Return (x, y) of the center of cell containing provided text 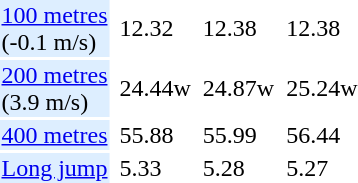
5.28 (238, 168)
200 metres (3.9 m/s) (54, 88)
55.99 (238, 135)
24.87w (238, 88)
400 metres (54, 135)
24.44w (155, 88)
Long jump (54, 168)
5.33 (155, 168)
12.38 (238, 28)
12.32 (155, 28)
100 metres (-0.1 m/s) (54, 28)
55.88 (155, 135)
